Locate the cell with the specified text and output its (X, Y) center coordinate. 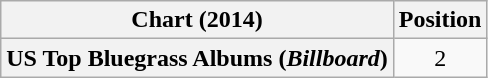
Chart (2014) (198, 20)
US Top Bluegrass Albums (Billboard) (198, 58)
2 (440, 58)
Position (440, 20)
